Identify which cell holds the provided text, then report its (x, y) central coordinate. 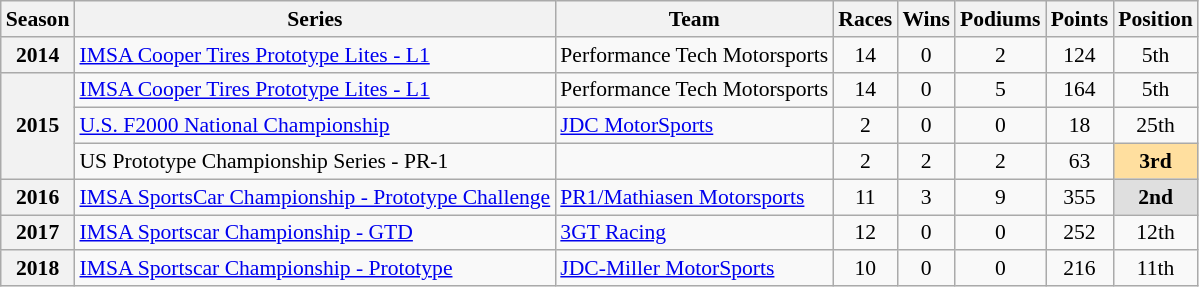
Wins (926, 19)
Season (38, 19)
IMSA Sportscar Championship - Prototype (314, 269)
Position (1155, 19)
18 (1080, 126)
124 (1080, 55)
Points (1080, 19)
IMSA SportsCar Championship - Prototype Challenge (314, 197)
IMSA Sportscar Championship - GTD (314, 233)
252 (1080, 233)
2016 (38, 197)
2015 (38, 126)
12 (865, 233)
11th (1155, 269)
Series (314, 19)
3 (926, 197)
355 (1080, 197)
PR1/Mathiasen Motorsports (694, 197)
10 (865, 269)
Races (865, 19)
25th (1155, 126)
2018 (38, 269)
U.S. F2000 National Championship (314, 126)
63 (1080, 162)
Podiums (1000, 19)
5 (1000, 90)
JDC MotorSports (694, 126)
2nd (1155, 197)
US Prototype Championship Series - PR-1 (314, 162)
12th (1155, 233)
Team (694, 19)
9 (1000, 197)
216 (1080, 269)
3rd (1155, 162)
164 (1080, 90)
11 (865, 197)
3GT Racing (694, 233)
2017 (38, 233)
2014 (38, 55)
JDC-Miller MotorSports (694, 269)
